Find where the given text appears and provide that cell's center as (X, Y) coordinate. 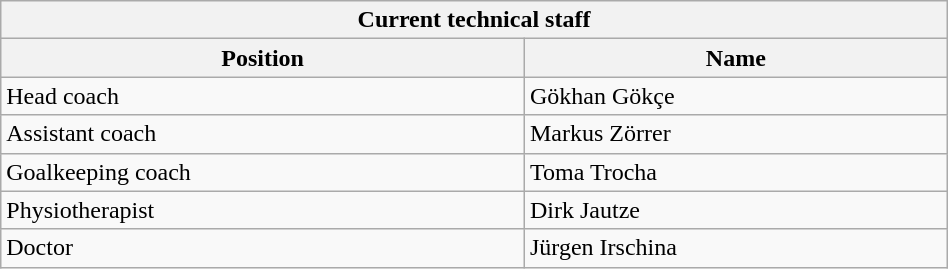
Name (736, 58)
Dirk Jautze (736, 210)
Assistant coach (263, 134)
Current technical staff (474, 20)
Physiotherapist (263, 210)
Markus Zörrer (736, 134)
Jürgen Irschina (736, 248)
Goalkeeping coach (263, 172)
Gökhan Gökçe (736, 96)
Head coach (263, 96)
Toma Trocha (736, 172)
Position (263, 58)
Doctor (263, 248)
